Find where the given text appears and provide that cell's center as (x, y) coordinate. 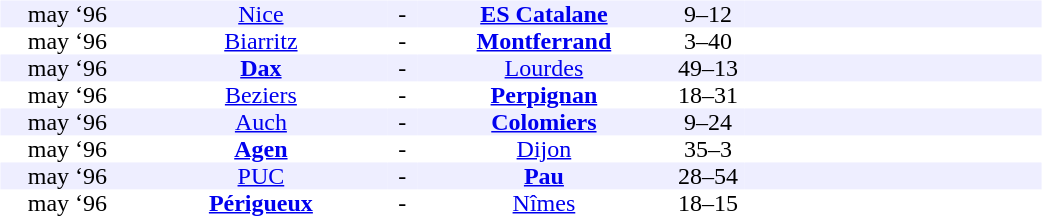
28–54 (708, 176)
Dax (260, 68)
9–12 (708, 14)
Lourdes (544, 68)
3–40 (708, 42)
35–3 (708, 150)
Colomiers (544, 122)
Beziers (260, 96)
Périgueux (260, 204)
Montferrand (544, 42)
Pau (544, 176)
49–13 (708, 68)
Dijon (544, 150)
Agen (260, 150)
Biarritz (260, 42)
ES Catalane (544, 14)
Nice (260, 14)
9–24 (708, 122)
Nîmes (544, 204)
18–15 (708, 204)
18–31 (708, 96)
Auch (260, 122)
Perpignan (544, 96)
PUC (260, 176)
